Extract the (x, y) coordinate from the center of the cell holding the provided text.  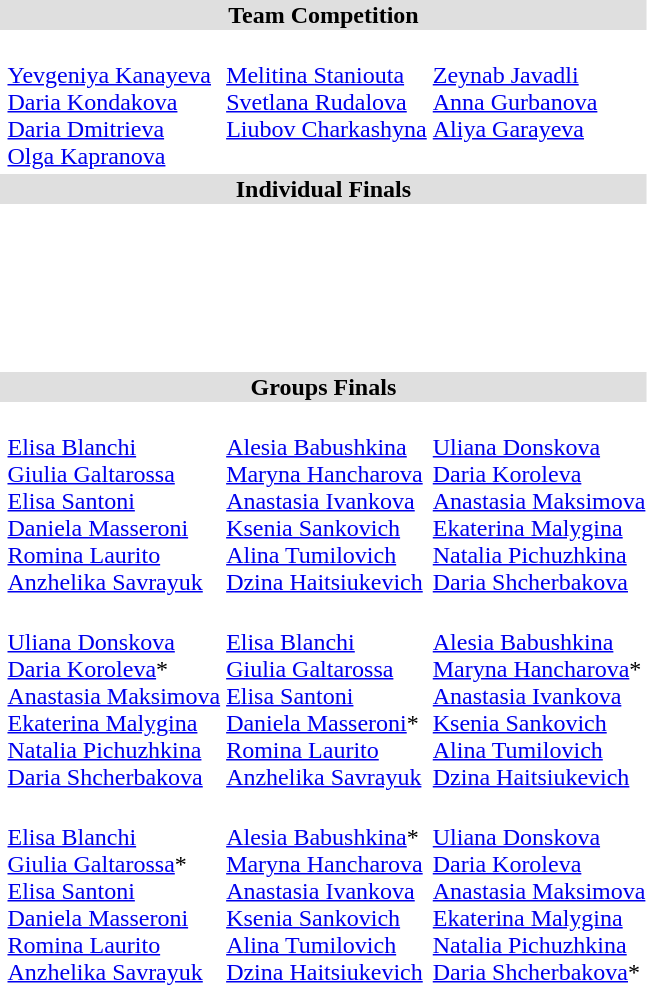
Uliana DonskovaDaria Koroleva*Anastasia MaksimovaEkaterina MalyginaNatalia PichuzhkinaDaria Shcherbakova (114, 696)
Elisa BlanchiGiulia GaltarossaElisa SantoniDaniela MasseroniRomina LauritoAnzhelika Savrayuk (114, 501)
Groups Finals (324, 387)
Zeynab JavadliAnna GurbanovaAliya Garayeva (539, 102)
Alesia BabushkinaMaryna Hancharova*Anastasia IvankovaKsenia SankovichAlina TumilovichDzina Haitsiukevich (539, 696)
Team Competition (324, 15)
Yevgeniya KanayevaDaria KondakovaDaria DmitrievaOlga Kapranova (114, 102)
Individual Finals (324, 189)
Elisa BlanchiGiulia GaltarossaElisa SantoniDaniela Masseroni*Romina LauritoAnzhelika Savrayuk (327, 696)
Alesia BabushkinaMaryna HancharovaAnastasia IvankovaKsenia SankovichAlina TumilovichDzina Haitsiukevich (327, 501)
Melitina StanioutaSvetlana RudalovaLiubov Charkashyna (327, 102)
Uliana DonskovaDaria KorolevaAnastasia MaksimovaEkaterina MalyginaNatalia PichuzhkinaDaria Shcherbakova (539, 501)
